For the text-containing cell, return its midpoint in (X, Y) coordinate format. 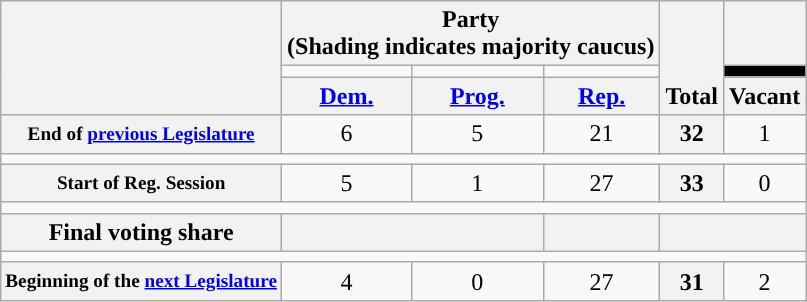
Start of Reg. Session (142, 183)
Vacant (764, 96)
Rep. (602, 96)
21 (602, 134)
2 (764, 281)
32 (692, 134)
31 (692, 281)
Total (692, 58)
Dem. (347, 96)
Beginning of the next Legislature (142, 281)
6 (347, 134)
Final voting share (142, 232)
Prog. (477, 96)
Party (Shading indicates majority caucus) (471, 34)
End of previous Legislature (142, 134)
4 (347, 281)
33 (692, 183)
